For the text-containing cell, return its midpoint in [x, y] coordinate format. 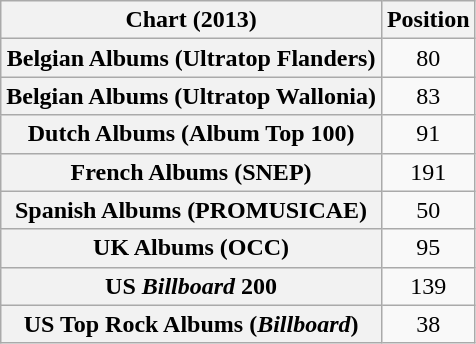
Dutch Albums (Album Top 100) [192, 134]
Spanish Albums (PROMUSICAE) [192, 210]
38 [428, 324]
French Albums (SNEP) [192, 172]
Position [428, 20]
Belgian Albums (Ultratop Flanders) [192, 58]
80 [428, 58]
UK Albums (OCC) [192, 248]
US Top Rock Albums (Billboard) [192, 324]
191 [428, 172]
95 [428, 248]
139 [428, 286]
US Billboard 200 [192, 286]
Belgian Albums (Ultratop Wallonia) [192, 96]
50 [428, 210]
Chart (2013) [192, 20]
83 [428, 96]
91 [428, 134]
